For the text-containing cell, return its midpoint in [X, Y] coordinate format. 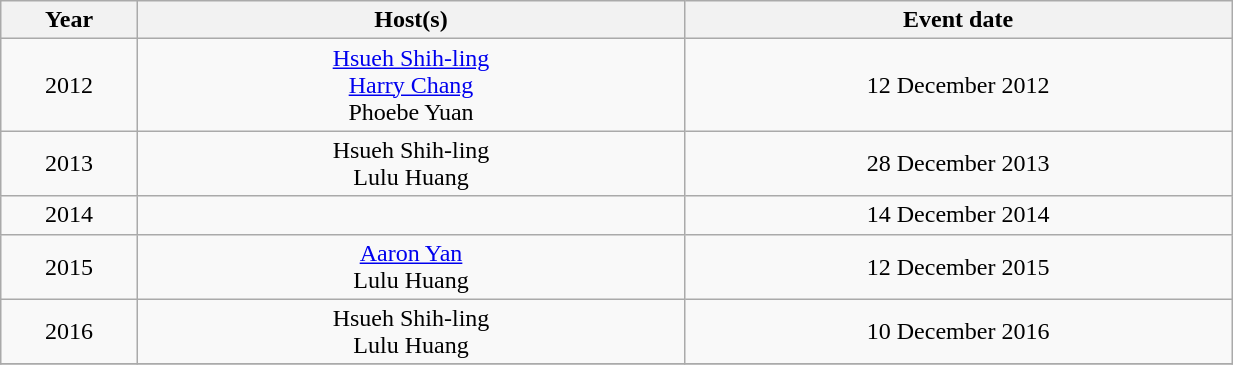
Hsueh Shih-lingHarry ChangPhoebe Yuan [410, 85]
12 December 2015 [958, 266]
Event date [958, 20]
12 December 2012 [958, 85]
Host(s) [410, 20]
2014 [70, 215]
Year [70, 20]
10 December 2016 [958, 332]
14 December 2014 [958, 215]
2013 [70, 164]
2016 [70, 332]
2015 [70, 266]
2012 [70, 85]
Aaron YanLulu Huang [410, 266]
28 December 2013 [958, 164]
